Detect which cell encompasses the target text, then output its (X, Y) center coordinate. 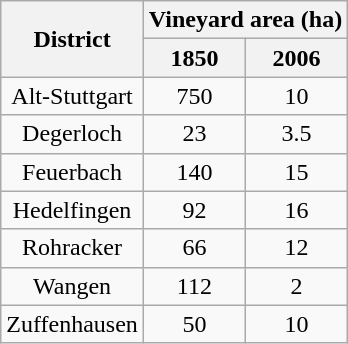
23 (194, 134)
Rohracker (72, 248)
750 (194, 96)
2 (297, 286)
1850 (194, 58)
Wangen (72, 286)
15 (297, 172)
Alt-Stuttgart (72, 96)
Feuerbach (72, 172)
112 (194, 286)
66 (194, 248)
Hedelfingen (72, 210)
2006 (297, 58)
District (72, 39)
Vineyard area (ha) (245, 20)
92 (194, 210)
12 (297, 248)
50 (194, 324)
16 (297, 210)
3.5 (297, 134)
140 (194, 172)
Degerloch (72, 134)
Zuffenhausen (72, 324)
